For the text-containing cell, return its midpoint in (x, y) coordinate format. 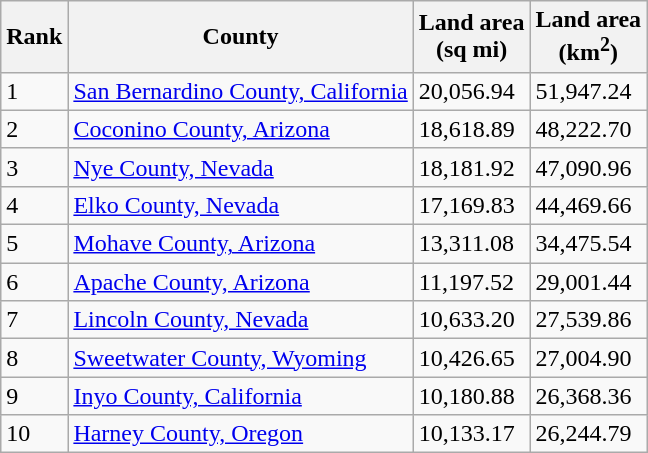
Harney County, Oregon (240, 434)
Mohave County, Arizona (240, 244)
27,539.86 (588, 320)
26,368.36 (588, 396)
11,197.52 (472, 282)
47,090.96 (588, 167)
Coconino County, Arizona (240, 129)
San Bernardino County, California (240, 91)
1 (34, 91)
Land area(sq mi) (472, 37)
Rank (34, 37)
29,001.44 (588, 282)
Land area(km2) (588, 37)
10,633.20 (472, 320)
Inyo County, California (240, 396)
Sweetwater County, Wyoming (240, 358)
20,056.94 (472, 91)
8 (34, 358)
Nye County, Nevada (240, 167)
9 (34, 396)
Lincoln County, Nevada (240, 320)
6 (34, 282)
10 (34, 434)
Elko County, Nevada (240, 205)
County (240, 37)
51,947.24 (588, 91)
4 (34, 205)
2 (34, 129)
18,181.92 (472, 167)
5 (34, 244)
26,244.79 (588, 434)
17,169.83 (472, 205)
3 (34, 167)
13,311.08 (472, 244)
18,618.89 (472, 129)
Apache County, Arizona (240, 282)
27,004.90 (588, 358)
44,469.66 (588, 205)
34,475.54 (588, 244)
10,426.65 (472, 358)
48,222.70 (588, 129)
10,133.17 (472, 434)
10,180.88 (472, 396)
7 (34, 320)
